Capture the cell that displays the provided text and extract its (X, Y) central coordinate. 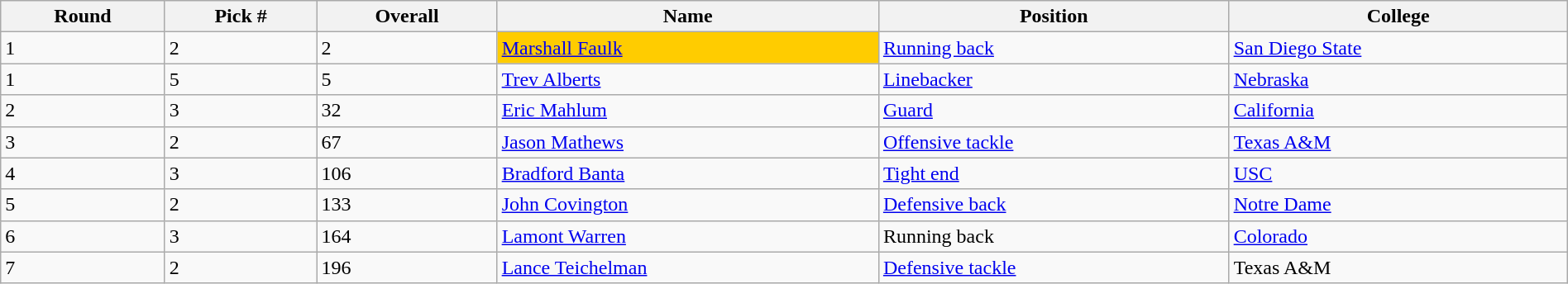
6 (83, 236)
Guard (1054, 111)
67 (407, 142)
Defensive tackle (1054, 267)
California (1398, 111)
Defensive back (1054, 205)
4 (83, 173)
133 (407, 205)
7 (83, 267)
Eric Mahlum (688, 111)
Tight end (1054, 173)
Round (83, 17)
Jason Mathews (688, 142)
Linebacker (1054, 79)
College (1398, 17)
Position (1054, 17)
John Covington (688, 205)
32 (407, 111)
Bradford Banta (688, 173)
San Diego State (1398, 48)
106 (407, 173)
Overall (407, 17)
Trev Alberts (688, 79)
Marshall Faulk (688, 48)
Name (688, 17)
164 (407, 236)
Lance Teichelman (688, 267)
Colorado (1398, 236)
Notre Dame (1398, 205)
Offensive tackle (1054, 142)
Lamont Warren (688, 236)
Nebraska (1398, 79)
196 (407, 267)
Pick # (241, 17)
USC (1398, 173)
